Scan for the cell matching the given text and deliver its (X, Y) coordinate at center. 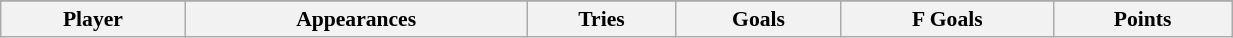
Goals (758, 19)
Appearances (356, 19)
F Goals (947, 19)
Points (1142, 19)
Player (93, 19)
Tries (602, 19)
